Find where the given text appears and provide that cell's center as [X, Y] coordinate. 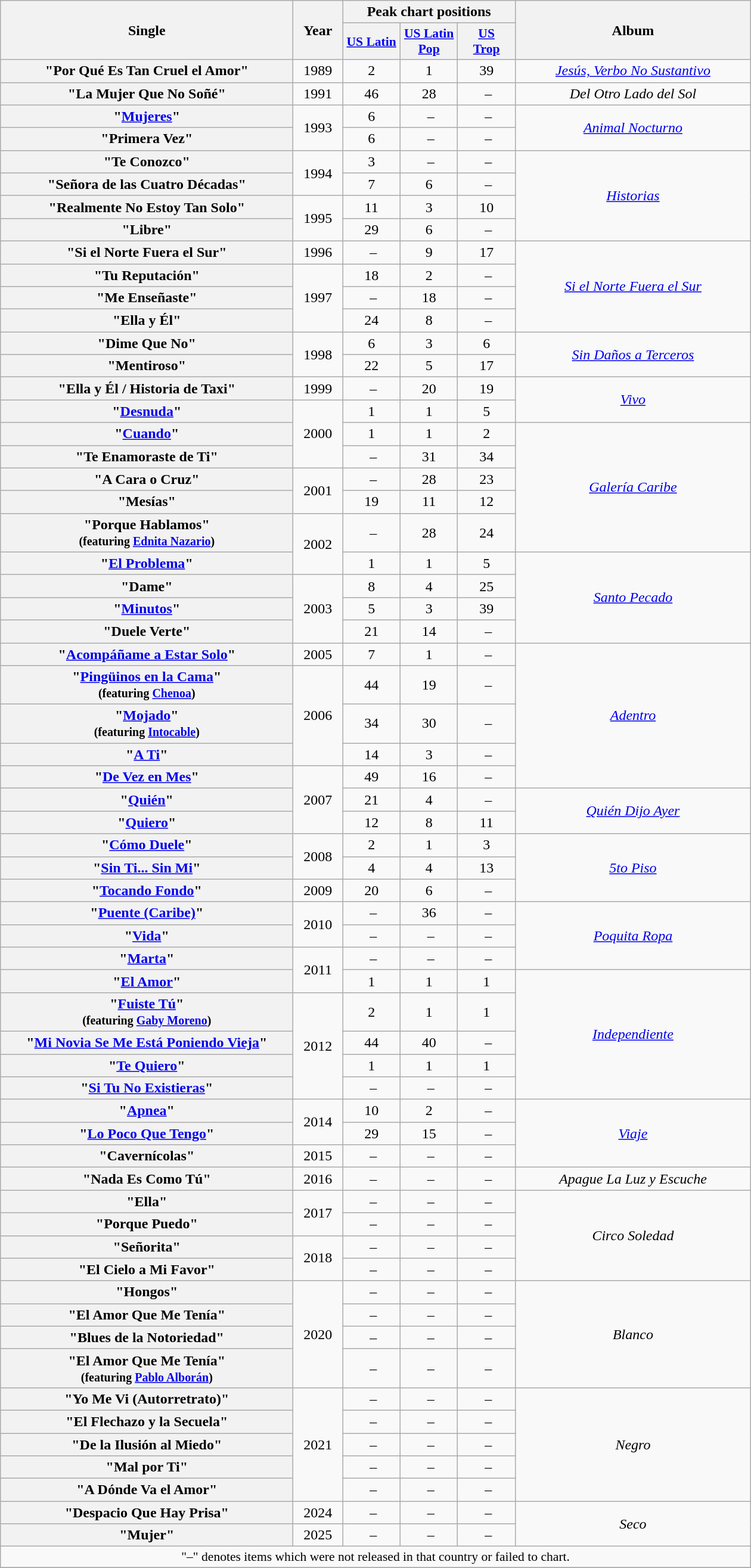
1995 [318, 218]
2008 [318, 856]
"Te Enamoraste de Ti" [147, 457]
2005 [318, 654]
Blanco [633, 1334]
Galería Caribe [633, 488]
31 [429, 457]
Apague La Luz y Escuche [633, 1179]
"Duele Verte" [147, 631]
Santo Pecado [633, 597]
"–" denotes items which were not released in that country or failed to chart. [375, 1557]
"Nada Es Como Tú" [147, 1179]
"Mesías" [147, 502]
"De la Ilusión al Miedo" [147, 1444]
"Si el Norte Fuera el Sur" [147, 252]
US Latin Pop [429, 42]
Viaje [633, 1134]
Peak chart positions [429, 12]
"Tocando Fondo" [147, 890]
"Acompáñame a Estar Solo" [147, 654]
"La Mujer Que No Soñé" [147, 94]
"El Amor Que Me Tenía" [147, 1315]
"Mojado" (featuring Intocable) [147, 724]
Vivo [633, 400]
US Latin [372, 42]
"Hongos" [147, 1292]
2001 [318, 490]
"Ella y Él / Historia de Taxi" [147, 389]
"El Problema" [147, 563]
"Lo Poco Que Tengo" [147, 1134]
"Dame" [147, 586]
1991 [318, 94]
Single [147, 30]
40 [429, 1042]
"Dime Que No" [147, 343]
"Mal por Ti" [147, 1467]
"Despacio Que Hay Prisa" [147, 1513]
"Libre" [147, 229]
"Puente (Caribe)" [147, 913]
"Si Tu No Existieras" [147, 1088]
2017 [318, 1213]
Del Otro Lado del Sol [633, 94]
"Minutos" [147, 608]
"Tu Reputación" [147, 275]
1999 [318, 389]
Jesús, Verbo No Sustantivo [633, 71]
"El Cielo a Mi Favor" [147, 1269]
"Mujer" [147, 1535]
2012 [318, 1045]
2006 [318, 716]
Historias [633, 195]
1997 [318, 297]
"Cavernícolas" [147, 1156]
"Me Enseñaste" [147, 298]
Quién Dijo Ayer [633, 811]
2002 [318, 544]
15 [429, 1134]
2003 [318, 608]
2015 [318, 1156]
"Te Quiero" [147, 1065]
30 [429, 724]
"El Flechazo y la Secuela" [147, 1421]
2020 [318, 1334]
1994 [318, 173]
13 [486, 868]
Seco [633, 1524]
"Te Conozco" [147, 162]
"Señorita" [147, 1247]
"Realmente No Estoy Tan Solo" [147, 207]
46 [372, 94]
"Mujeres" [147, 116]
"Apnea" [147, 1111]
Animal Nocturno [633, 128]
Poquita Ropa [633, 936]
Negro [633, 1444]
2011 [318, 970]
"Ella y Él" [147, 321]
"A Cara o Cruz" [147, 479]
"Cuando" [147, 434]
Sin Daños a Terceros [633, 355]
"Quién" [147, 800]
2025 [318, 1535]
25 [486, 586]
"Desnuda" [147, 411]
"Porque Hablamos"(featuring Ednita Nazario) [147, 533]
"Mentiroso" [147, 366]
"A Dónde Va el Amor" [147, 1490]
"De Vez en Mes" [147, 777]
49 [372, 777]
2010 [318, 924]
2016 [318, 1179]
Si el Norte Fuera el Sur [633, 286]
Circo Soledad [633, 1235]
Independiente [633, 1035]
16 [429, 777]
1996 [318, 252]
2024 [318, 1513]
23 [486, 479]
1998 [318, 355]
2021 [318, 1444]
2018 [318, 1258]
"Marta" [147, 958]
"Blues de la Notoriedad" [147, 1337]
"Mi Novia Se Me Está Poniendo Vieja" [147, 1042]
"Porque Puedo" [147, 1224]
"Primera Vez" [147, 139]
"A Ti" [147, 754]
"Quiero" [147, 822]
1993 [318, 128]
1989 [318, 71]
5to Piso [633, 868]
"El Amor Que Me Tenía" (featuring Pablo Alborán) [147, 1368]
Year [318, 30]
36 [429, 913]
2014 [318, 1122]
2000 [318, 434]
"Señora de las Cuatro Décadas" [147, 184]
2009 [318, 890]
"Fuiste Tú" (featuring Gaby Moreno) [147, 1012]
Album [633, 30]
Adentro [633, 715]
"Yo Me Vi (Autorretrato)" [147, 1399]
"Vida" [147, 936]
"Ella" [147, 1201]
2007 [318, 800]
9 [429, 252]
"Sin Ti... Sin Mi" [147, 868]
"Pingüinos en la Cama" (featuring Chenoa) [147, 685]
22 [372, 366]
"El Amor" [147, 981]
"Por Qué Es Tan Cruel el Amor" [147, 71]
USTrop [486, 42]
"Cómo Duele" [147, 845]
